Scan for the cell matching the given text and deliver its [X, Y] coordinate at center. 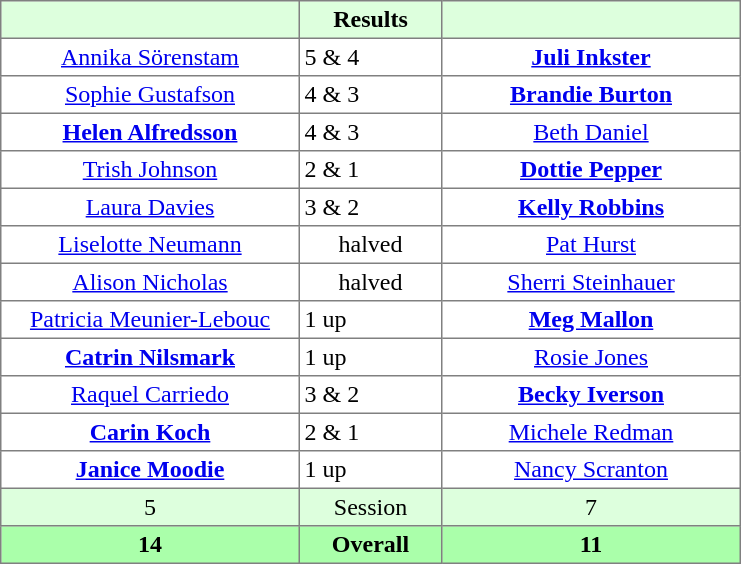
Trish Johnson [150, 170]
Liselotte Neumann [150, 245]
7 [591, 507]
11 [591, 545]
Sophie Gustafson [150, 95]
14 [150, 545]
Helen Alfredsson [150, 132]
Sherri Steinhauer [591, 282]
5 [150, 507]
Overall [370, 545]
Session [370, 507]
Pat Hurst [591, 245]
Becky Iverson [591, 395]
Meg Mallon [591, 320]
Annika Sörenstam [150, 57]
Rosie Jones [591, 357]
Beth Daniel [591, 132]
Results [370, 20]
Nancy Scranton [591, 470]
Juli Inkster [591, 57]
Catrin Nilsmark [150, 357]
Janice Moodie [150, 470]
Laura Davies [150, 207]
Kelly Robbins [591, 207]
Michele Redman [591, 432]
Patricia Meunier-Lebouc [150, 320]
Dottie Pepper [591, 170]
Alison Nicholas [150, 282]
Raquel Carriedo [150, 395]
Carin Koch [150, 432]
Brandie Burton [591, 95]
5 & 4 [370, 57]
